For the text-containing cell, return its midpoint in [x, y] coordinate format. 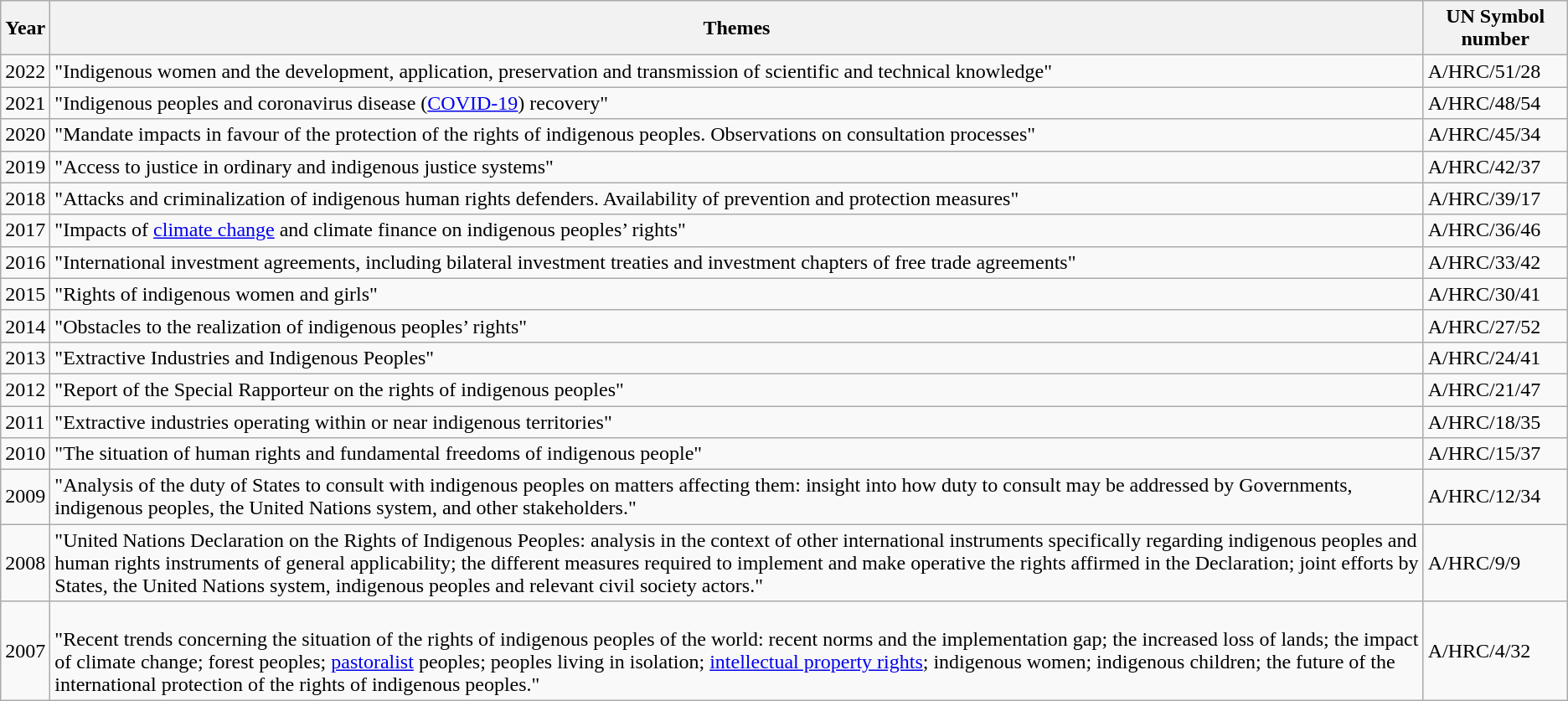
2022 [25, 71]
"Indigenous women and the development, application, preservation and transmission of scientific and technical knowledge" [737, 71]
"Rights of indigenous women and girls" [737, 294]
"Access to justice in ordinary and indigenous justice systems" [737, 167]
2013 [25, 358]
2021 [25, 103]
UN Symbol number [1495, 28]
"Extractive Industries and Indigenous Peoples" [737, 358]
A/HRC/4/32 [1495, 652]
A/HRC/21/47 [1495, 389]
2008 [25, 563]
2016 [25, 262]
A/HRC/33/42 [1495, 262]
"Report of the Special Rapporteur on the rights of indigenous peoples" [737, 389]
"Attacks and criminalization of indigenous human rights defenders. Availability of prevention and protection measures" [737, 198]
2007 [25, 652]
A/HRC/24/41 [1495, 358]
2019 [25, 167]
2010 [25, 454]
A/HRC/18/35 [1495, 421]
"International investment agreements, including bilateral investment treaties and investment chapters of free trade agreements" [737, 262]
A/HRC/27/52 [1495, 326]
2015 [25, 294]
A/HRC/36/46 [1495, 230]
A/HRC/48/54 [1495, 103]
A/HRC/30/41 [1495, 294]
A/HRC/51/28 [1495, 71]
2009 [25, 497]
2012 [25, 389]
A/HRC/39/17 [1495, 198]
Themes [737, 28]
A/HRC/42/37 [1495, 167]
2014 [25, 326]
A/HRC/12/34 [1495, 497]
"Impacts of climate change and climate finance on indigenous peoples’ rights" [737, 230]
A/HRC/15/37 [1495, 454]
A/HRC/9/9 [1495, 563]
"Extractive industries operating within or near indigenous territories" [737, 421]
2020 [25, 135]
Year [25, 28]
A/HRC/45/34 [1495, 135]
2017 [25, 230]
"Mandate impacts in favour of the protection of the rights of indigenous peoples. Observations on consultation processes" [737, 135]
2011 [25, 421]
2018 [25, 198]
"The situation of human rights and fundamental freedoms of indigenous people" [737, 454]
"Indigenous peoples and coronavirus disease (COVID-19) recovery" [737, 103]
"Obstacles to the realization of indigenous peoples’ rights" [737, 326]
